Extract the [x, y] coordinate from the center of the cell holding the provided text.  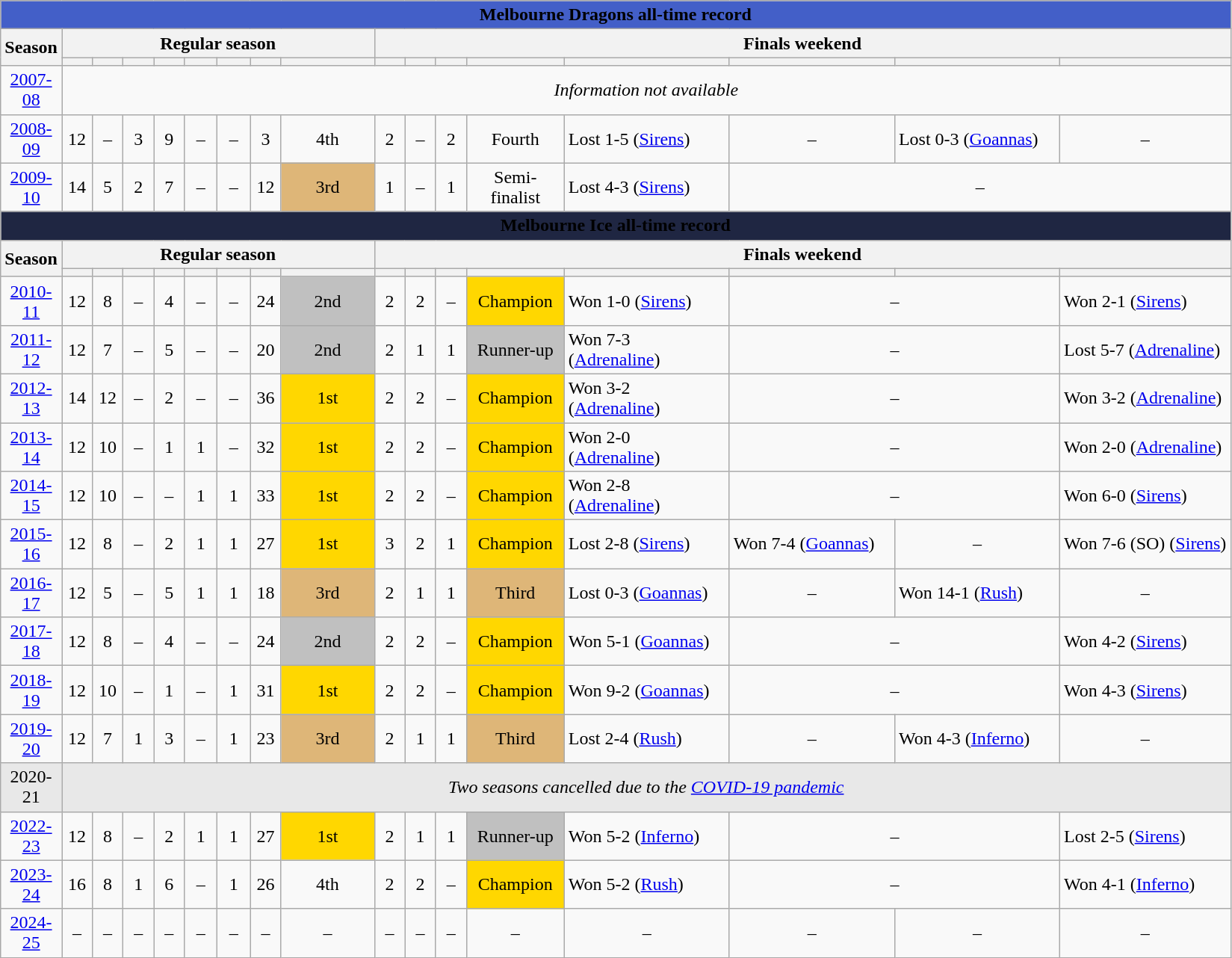
6 [169, 885]
2009-10 [31, 187]
Lost 2-4 (Rush) [647, 738]
Information not available [646, 90]
2019-20 [31, 738]
Won 5-2 (Inferno) [647, 835]
2020-21 [31, 788]
Won 5-2 (Rush) [647, 885]
26 [266, 885]
Lost 5-7 (Adrenaline) [1145, 350]
20 [266, 350]
2024-25 [31, 933]
2015-16 [31, 544]
2018-19 [31, 690]
Lost 2-8 (Sirens) [647, 544]
9 [169, 139]
Won 7-3 (Adrenaline) [647, 350]
Won 4-1 (Inferno) [1145, 885]
Won 6-0 (Sirens) [1145, 496]
2010-11 [31, 300]
Semi-finalist [516, 187]
Won 1-0 (Sirens) [647, 300]
Won 7-4 (Goannas) [811, 544]
Won 9-2 (Goannas) [647, 690]
Won 2-8 (Adrenaline) [647, 496]
31 [266, 690]
18 [266, 593]
2017-18 [31, 641]
Won 5-1 (Goannas) [647, 641]
Won 4-3 (Sirens) [1145, 690]
Fourth [516, 139]
32 [266, 447]
2007-08 [31, 90]
Lost 4-3 (Sirens) [647, 187]
Won 14-1 (Rush) [977, 593]
33 [266, 496]
Lost 2-5 (Sirens) [1145, 835]
Two seasons cancelled due to the COVID-19 pandemic [646, 788]
2008-09 [31, 139]
2023-24 [31, 885]
Won 4-2 (Sirens) [1145, 641]
Won 7-6 (SO) (Sirens) [1145, 544]
36 [266, 398]
Lost 1-5 (Sirens) [647, 139]
23 [266, 738]
Won 2-1 (Sirens) [1145, 300]
Melbourne Dragons all-time record [616, 15]
2013-14 [31, 447]
2014-15 [31, 496]
2016-17 [31, 593]
2012-13 [31, 398]
Won 4-3 (Inferno) [977, 738]
2022-23 [31, 835]
2011-12 [31, 350]
Melbourne Ice all-time record [616, 226]
16 [76, 885]
